Locate the cell with the specified text and output its [X, Y] center coordinate. 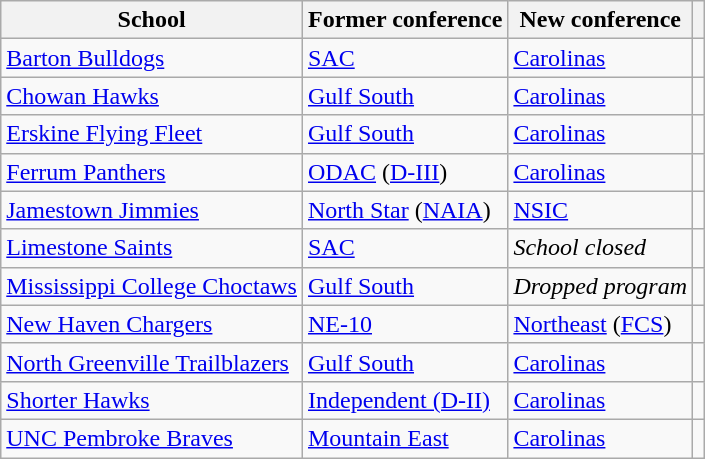
Chowan Hawks [152, 96]
Northeast (FCS) [600, 324]
UNC Pembroke Braves [152, 438]
Mountain East [404, 438]
North Greenville Trailblazers [152, 362]
School closed [600, 248]
Limestone Saints [152, 248]
New conference [600, 20]
NE-10 [404, 324]
Dropped program [600, 286]
Shorter Hawks [152, 400]
Independent (D-II) [404, 400]
Former conference [404, 20]
Ferrum Panthers [152, 172]
North Star (NAIA) [404, 210]
Mississippi College Choctaws [152, 286]
Erskine Flying Fleet [152, 134]
New Haven Chargers [152, 324]
NSIC [600, 210]
School [152, 20]
ODAC (D-III) [404, 172]
Jamestown Jimmies [152, 210]
Barton Bulldogs [152, 58]
